Capture the cell that displays the provided text and extract its [X, Y] central coordinate. 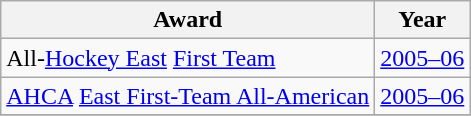
Award [188, 20]
AHCA East First-Team All-American [188, 96]
Year [422, 20]
All-Hockey East First Team [188, 58]
